For the text-containing cell, return its midpoint in (X, Y) coordinate format. 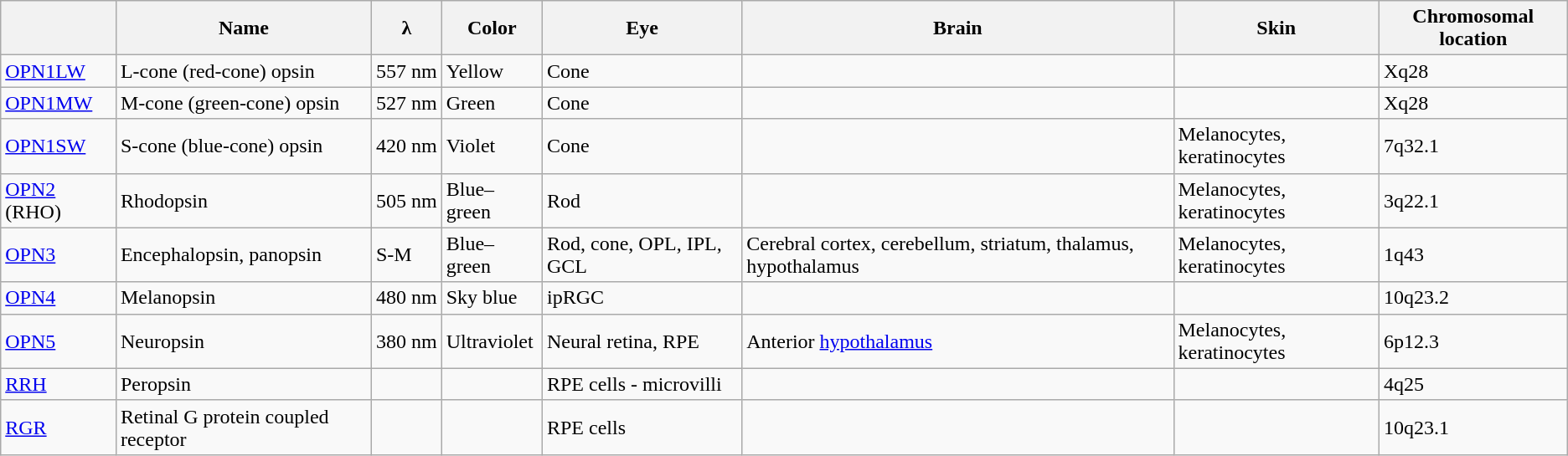
S-M (406, 254)
380 nm (406, 341)
4q25 (1473, 384)
527 nm (406, 103)
OPN3 (59, 254)
RPE cells (642, 427)
10q23.1 (1473, 427)
RGR (59, 427)
505 nm (406, 201)
Retinal G protein coupled receptor (243, 427)
7q32.1 (1473, 146)
Violet (492, 146)
Peropsin (243, 384)
6p12.3 (1473, 341)
Yellow (492, 71)
Eye (642, 28)
RRH (59, 384)
557 nm (406, 71)
Brain (958, 28)
Cerebral cortex, cerebellum, striatum, thalamus, hypothalamus (958, 254)
ipRGC (642, 298)
Sky blue (492, 298)
RPE cells - microvilli (642, 384)
Skin (1277, 28)
Name (243, 28)
L-cone (red-cone) opsin (243, 71)
Green (492, 103)
Chromosomal location (1473, 28)
420 nm (406, 146)
Neural retina, RPE (642, 341)
OPN1SW (59, 146)
OPN5 (59, 341)
OPN4 (59, 298)
Rod, cone, OPL, IPL, GCL (642, 254)
OPN1LW (59, 71)
Rod (642, 201)
Anterior hypothalamus (958, 341)
480 nm (406, 298)
λ (406, 28)
1q43 (1473, 254)
Rhodopsin (243, 201)
Encephalopsin, panopsin (243, 254)
3q22.1 (1473, 201)
OPN2 (RHO) (59, 201)
Melanopsin (243, 298)
Neuropsin (243, 341)
Ultraviolet (492, 341)
S-cone (blue-cone) opsin (243, 146)
OPN1MW (59, 103)
10q23.2 (1473, 298)
Color (492, 28)
M-cone (green-cone) opsin (243, 103)
